Capture the cell that displays the provided text and extract its [x, y] central coordinate. 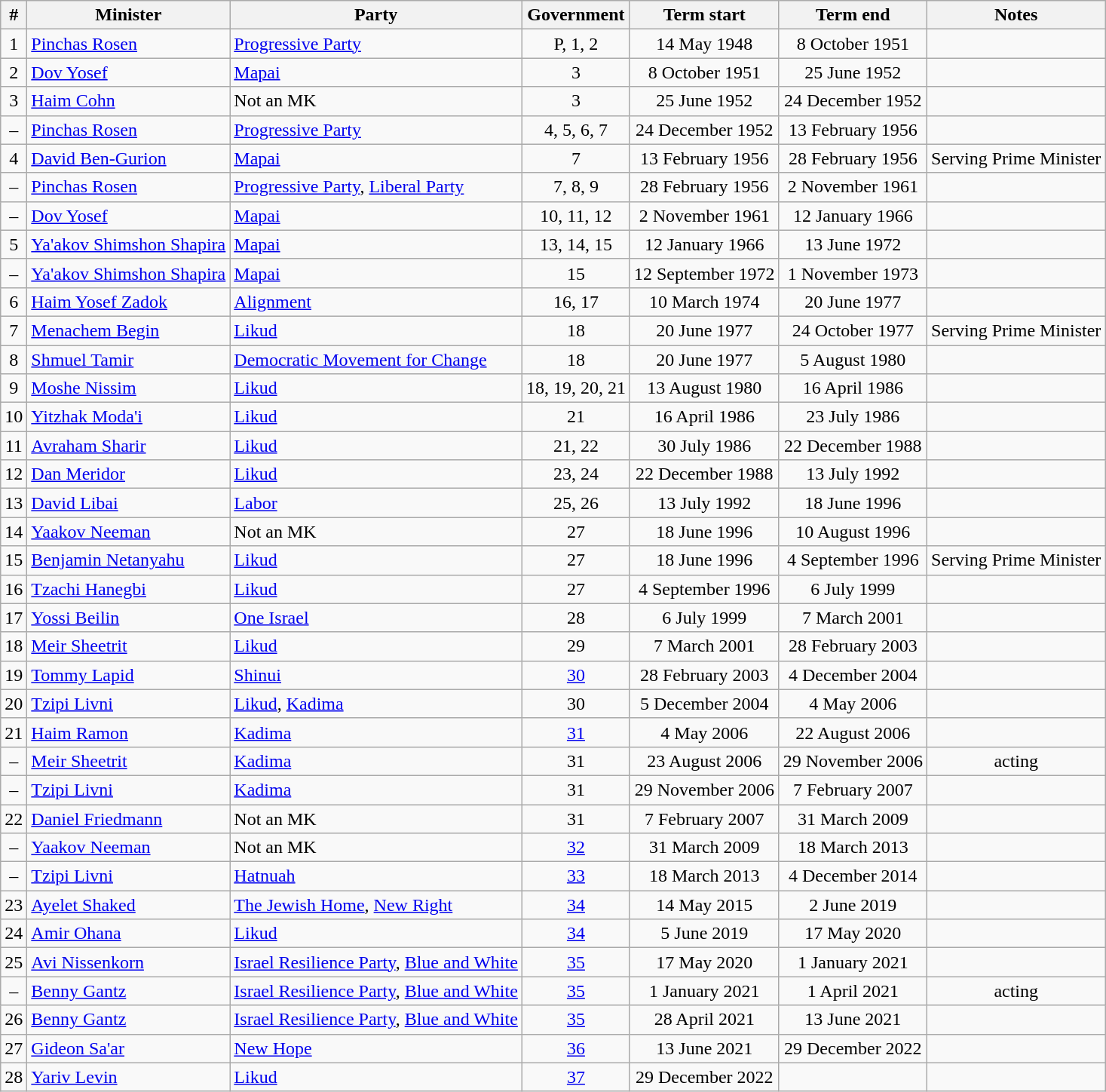
4, 5, 6, 7 [576, 130]
6 [14, 302]
Labor [376, 503]
13, 14, 15 [576, 244]
29 [576, 646]
25 [14, 962]
5 [14, 244]
5 December 2004 [704, 704]
5 August 1980 [853, 360]
Avraham Sharir [128, 446]
14 May 1948 [704, 44]
23 July 1986 [853, 417]
David Libai [128, 503]
12 [14, 474]
Yossi Beilin [128, 618]
13 June 1972 [853, 244]
23 August 2006 [704, 761]
11 [14, 446]
1 November 1973 [853, 273]
Democratic Movement for Change [376, 360]
13 [14, 503]
12 September 1972 [704, 273]
4 December 2004 [853, 675]
Progressive Party, Liberal Party [376, 187]
Haim Ramon [128, 732]
22 August 2006 [853, 732]
18, 19, 20, 21 [576, 388]
Party [376, 15]
Shmuel Tamir [128, 360]
Hatnuah [376, 876]
Likud, Kadima [376, 704]
Daniel Friedmann [128, 818]
7, 8, 9 [576, 187]
Gideon Sa'ar [128, 1048]
New Hope [376, 1048]
Minister [128, 15]
10 August 1996 [853, 532]
1 [14, 44]
Alignment [376, 302]
14 May 2015 [704, 905]
Menachem Begin [128, 330]
# [14, 15]
Yariv Levin [128, 1077]
20 [14, 704]
2 [14, 72]
Term end [853, 15]
13 August 1980 [704, 388]
22 [14, 818]
Tzachi Hanegbi [128, 589]
5 June 2019 [704, 934]
16, 17 [576, 302]
Notes [1016, 15]
Government [576, 15]
24 October 1977 [853, 330]
10 [14, 417]
24 [14, 934]
One Israel [376, 618]
Term start [704, 15]
Ayelet Shaked [128, 905]
26 [14, 1020]
1 April 2021 [853, 991]
Moshe Nissim [128, 388]
9 [14, 388]
23 [14, 905]
10 March 1974 [704, 302]
Tommy Lapid [128, 675]
Avi Nissenkorn [128, 962]
4 [14, 158]
32 [576, 848]
14 [14, 532]
Amir Ohana [128, 934]
17 [14, 618]
Yitzhak Moda'i [128, 417]
Dan Meridor [128, 474]
David Ben-Gurion [128, 158]
The Jewish Home, New Right [376, 905]
P, 1, 2 [576, 44]
37 [576, 1077]
Shinui [376, 675]
Haim Yosef Zadok [128, 302]
10, 11, 12 [576, 216]
36 [576, 1048]
Benjamin Netanyahu [128, 560]
33 [576, 876]
4 December 2014 [853, 876]
28 April 2021 [704, 1020]
8 [14, 360]
16 [14, 589]
Haim Cohn [128, 101]
19 [14, 675]
23, 24 [576, 474]
25, 26 [576, 503]
30 July 1986 [704, 446]
2 June 2019 [853, 905]
21, 22 [576, 446]
